Capture the cell that displays the provided text and extract its [x, y] central coordinate. 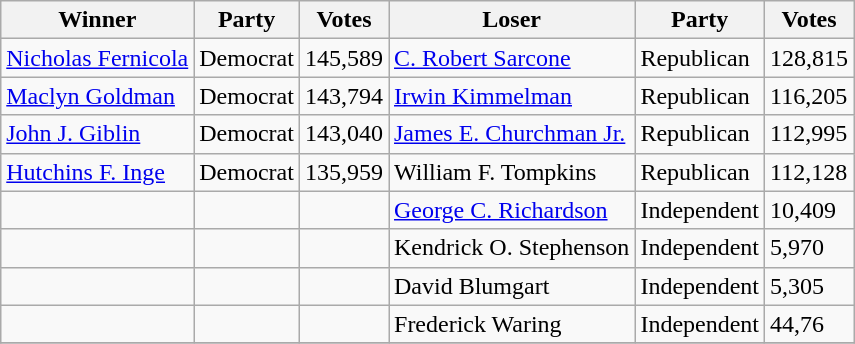
112,995 [810, 134]
John J. Giblin [98, 134]
Hutchins F. Inge [98, 172]
143,794 [344, 96]
44,76 [810, 324]
10,409 [810, 210]
Maclyn Goldman [98, 96]
5,970 [810, 248]
Frederick Waring [511, 324]
135,959 [344, 172]
Winner [98, 20]
Loser [511, 20]
145,589 [344, 58]
5,305 [810, 286]
James E. Churchman Jr. [511, 134]
Nicholas Fernicola [98, 58]
112,128 [810, 172]
George C. Richardson [511, 210]
116,205 [810, 96]
Kendrick O. Stephenson [511, 248]
128,815 [810, 58]
143,040 [344, 134]
C. Robert Sarcone [511, 58]
William F. Tompkins [511, 172]
David Blumgart [511, 286]
Irwin Kimmelman [511, 96]
